Provide the (x, y) coordinate of the cell's center where the given text is located.  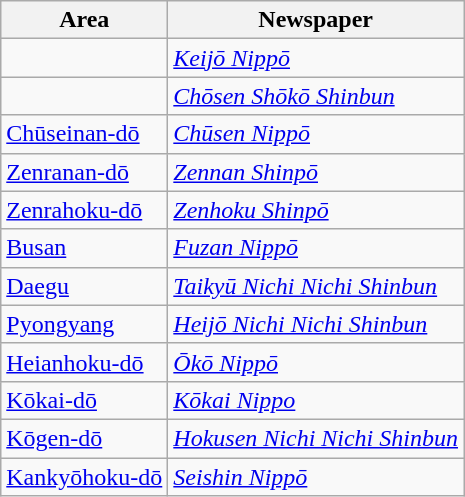
Zenranan-dō (84, 172)
Fuzan Nippō (316, 248)
Kōkai Nippo (316, 400)
Heijō Nichi Nichi Shinbun (316, 324)
Daegu (84, 286)
Hokusen Nichi Nichi Shinbun (316, 438)
Heianhoku-dō (84, 362)
Taikyū Nichi Nichi Shinbun (316, 286)
Kōkai-dō (84, 400)
Zennan Shinpō (316, 172)
Chūseinan-dō (84, 134)
Busan (84, 248)
Newspaper (316, 20)
Kankyōhoku-dō (84, 477)
Area (84, 20)
Chōsen Shōkō Shinbun (316, 96)
Kōgen-dō (84, 438)
Seishin Nippō (316, 477)
Zenhoku Shinpō (316, 210)
Ōkō Nippō (316, 362)
Zenrahoku-dō (84, 210)
Pyongyang (84, 324)
Keijō Nippō (316, 58)
Chūsen Nippō (316, 134)
